Output the [x, y] coordinate of the center of the cell containing the given text.  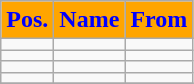
Name [90, 20]
Pos. [28, 20]
From [159, 20]
